Search for the cell housing the specified text and yield its [X, Y] center coordinate. 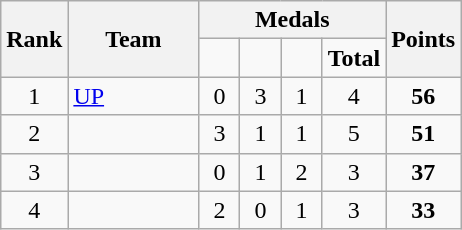
Medals [292, 20]
Team [134, 39]
56 [424, 96]
37 [424, 172]
Rank [34, 39]
51 [424, 134]
UP [134, 96]
Points [424, 39]
5 [354, 134]
33 [424, 210]
Total [354, 58]
